Detect which cell encompasses the target text, then output its (x, y) center coordinate. 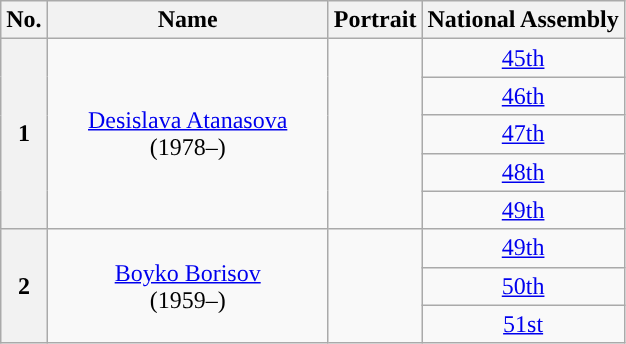
51st (523, 324)
47th (523, 134)
45th (523, 58)
Desislava Atanasova(1978–) (188, 134)
48th (523, 172)
Portrait (375, 20)
1 (24, 134)
46th (523, 96)
National Assembly (523, 20)
Boyko Borisov(1959–) (188, 286)
No. (24, 20)
50th (523, 286)
2 (24, 286)
Name (188, 20)
